From the cell containing the given text, extract its center point as (X, Y) coordinate. 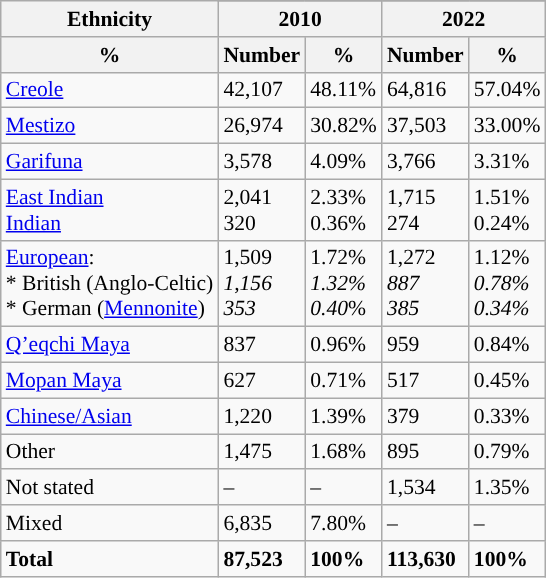
4.09% (344, 162)
1,220 (262, 416)
379 (426, 416)
6,835 (262, 523)
42,107 (262, 90)
113,630 (426, 559)
Total (110, 559)
1.39% (344, 416)
1.35% (508, 488)
0.45% (508, 381)
1,534 (426, 488)
0.71% (344, 381)
European:* British (Anglo-Celtic)* German (Mennonite) (110, 284)
517 (426, 381)
3.31% (508, 162)
57.04% (508, 90)
1,715274 (426, 210)
Creole (110, 90)
2010 (300, 19)
837 (262, 345)
Ethnicity (110, 19)
3,578 (262, 162)
7.80% (344, 523)
1,272887385 (426, 284)
0.79% (508, 452)
Not stated (110, 488)
Garifuna (110, 162)
Mixed (110, 523)
26,974 (262, 126)
1.68% (344, 452)
895 (426, 452)
1.12%0.78%0.34% (508, 284)
0.33% (508, 416)
Chinese/Asian (110, 416)
Other (110, 452)
1.72%1.32%0.40% (344, 284)
1,475 (262, 452)
87,523 (262, 559)
33.00% (508, 126)
Mestizo (110, 126)
959 (426, 345)
0.96% (344, 345)
East IndianIndian (110, 210)
1,5091,156353 (262, 284)
Mopan Maya (110, 381)
37,503 (426, 126)
2022 (464, 19)
2.33%0.36% (344, 210)
48.11% (344, 90)
0.84% (508, 345)
30.82% (344, 126)
64,816 (426, 90)
3,766 (426, 162)
1.51%0.24% (508, 210)
Qʼeqchi Maya (110, 345)
627 (262, 381)
2,041320 (262, 210)
